From the cell containing the given text, extract its center point as [x, y] coordinate. 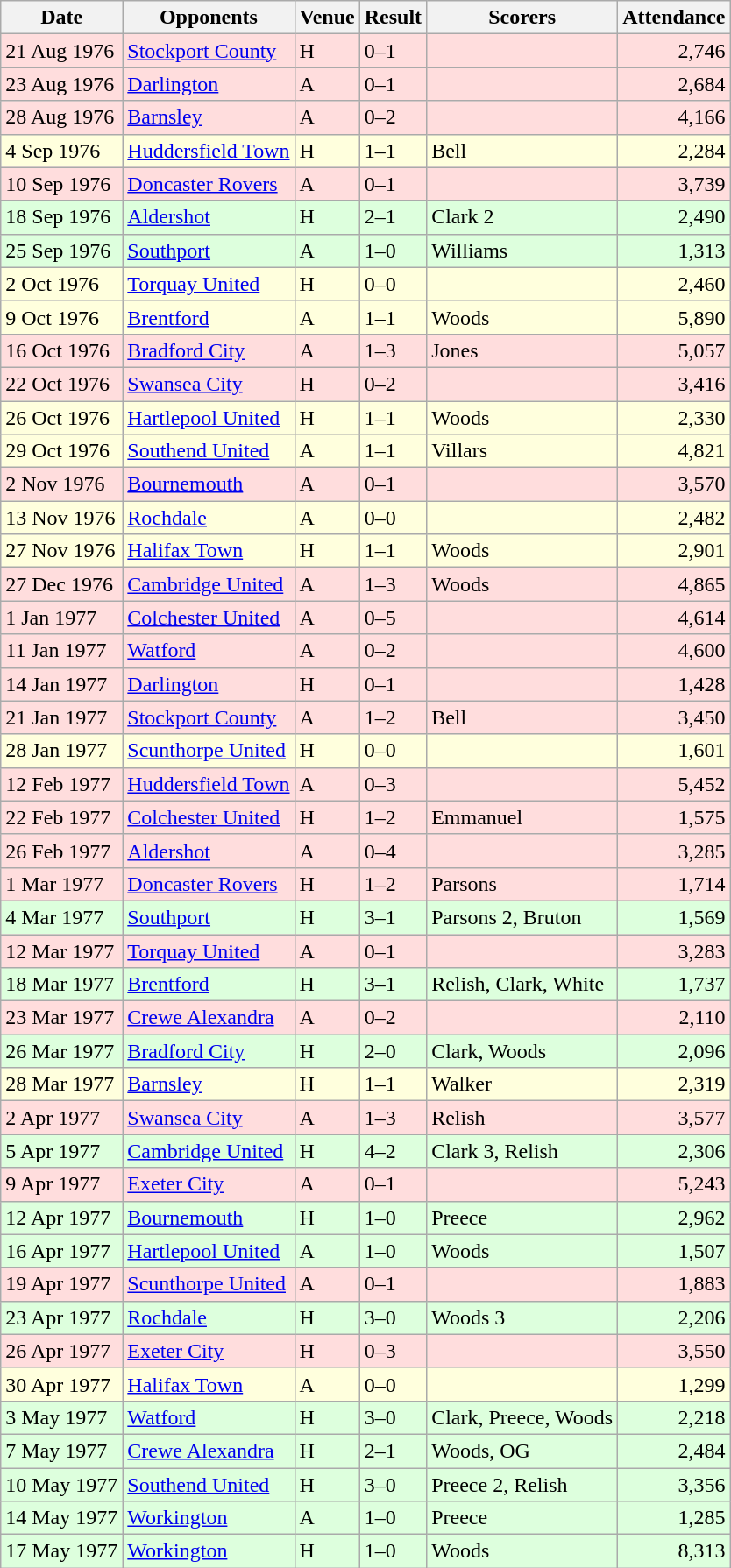
2,110 [674, 1018]
0–4 [393, 851]
28 Aug 1976 [61, 117]
1,714 [674, 884]
4 Sep 1976 [61, 151]
14 Jan 1977 [61, 684]
4 Mar 1977 [61, 917]
2,284 [674, 151]
22 Oct 1976 [61, 384]
Opponents [209, 18]
3,285 [674, 851]
3,550 [674, 1351]
Villars [522, 451]
2 Nov 1976 [61, 484]
Date [61, 18]
3,356 [674, 1485]
1,285 [674, 1518]
3,570 [674, 484]
26 Feb 1977 [61, 851]
2,096 [674, 1051]
26 Oct 1976 [61, 418]
1,428 [674, 684]
Walker [522, 1084]
1 Jan 1977 [61, 618]
23 Aug 1976 [61, 84]
8,313 [674, 1551]
16 Apr 1977 [61, 1251]
Clark 2 [522, 217]
2 Oct 1976 [61, 284]
4,166 [674, 117]
4,600 [674, 651]
2,901 [674, 551]
18 Mar 1977 [61, 985]
11 Jan 1977 [61, 651]
5,890 [674, 317]
18 Sep 1976 [61, 217]
2,482 [674, 518]
3 May 1977 [61, 1417]
2 Apr 1977 [61, 1118]
1,299 [674, 1384]
4,865 [674, 584]
Williams [522, 251]
9 Oct 1976 [61, 317]
Woods, OG [522, 1451]
28 Mar 1977 [61, 1084]
2,330 [674, 418]
5 Apr 1977 [61, 1151]
1 Mar 1977 [61, 884]
4,614 [674, 618]
23 Mar 1977 [61, 1018]
1,507 [674, 1251]
Relish, Clark, White [522, 985]
12 Feb 1977 [61, 784]
Result [393, 18]
1,601 [674, 751]
Relish [522, 1118]
21 Aug 1976 [61, 51]
Venue [327, 18]
Attendance [674, 18]
21 Jan 1977 [61, 717]
Emmanuel [522, 817]
27 Dec 1976 [61, 584]
16 Oct 1976 [61, 350]
1,313 [674, 251]
9 Apr 1977 [61, 1184]
29 Oct 1976 [61, 451]
2,490 [674, 217]
12 Mar 1977 [61, 950]
23 Apr 1977 [61, 1317]
3,450 [674, 717]
14 May 1977 [61, 1518]
0–5 [393, 618]
19 Apr 1977 [61, 1284]
2–0 [393, 1051]
2,306 [674, 1151]
5,452 [674, 784]
4,821 [674, 451]
2,962 [674, 1218]
Woods 3 [522, 1317]
25 Sep 1976 [61, 251]
10 May 1977 [61, 1485]
12 Apr 1977 [61, 1218]
2,218 [674, 1417]
Parsons [522, 884]
Preece 2, Relish [522, 1485]
27 Nov 1976 [61, 551]
22 Feb 1977 [61, 817]
17 May 1977 [61, 1551]
26 Apr 1977 [61, 1351]
2,460 [674, 284]
3,416 [674, 384]
1,575 [674, 817]
3,283 [674, 950]
4–2 [393, 1151]
26 Mar 1977 [61, 1051]
Clark, Woods [522, 1051]
2,484 [674, 1451]
3,739 [674, 184]
Scorers [522, 18]
1,737 [674, 985]
Clark, Preece, Woods [522, 1417]
7 May 1977 [61, 1451]
Clark 3, Relish [522, 1151]
2,206 [674, 1317]
28 Jan 1977 [61, 751]
Parsons 2, Bruton [522, 917]
30 Apr 1977 [61, 1384]
3,577 [674, 1118]
1,883 [674, 1284]
Jones [522, 350]
10 Sep 1976 [61, 184]
5,057 [674, 350]
5,243 [674, 1184]
2,319 [674, 1084]
13 Nov 1976 [61, 518]
1,569 [674, 917]
2,746 [674, 51]
2,684 [674, 84]
